Identify which cell holds the provided text, then report its (X, Y) central coordinate. 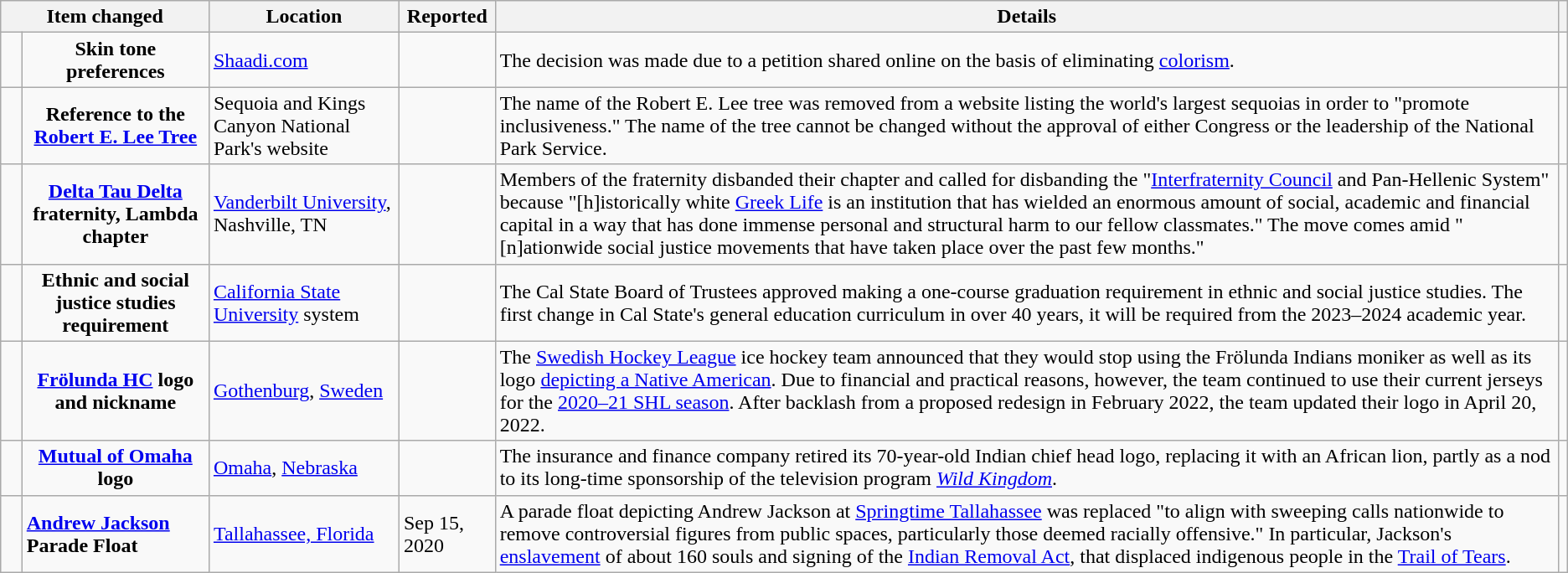
Reported (447, 17)
Skin tone preferences (116, 60)
Andrew Jackson Parade Float (116, 534)
Mutual of Omaha logo (116, 467)
Omaha, Nebraska (303, 467)
Sequoia and Kings Canyon National Park's website (303, 126)
Details (1027, 17)
Frölunda HC logo and nickname (116, 390)
Ethnic and social justice studies requirement (116, 302)
Sep 15, 2020 (447, 534)
Item changed (106, 17)
The decision was made due to a petition shared online on the basis of eliminating colorism. (1027, 60)
Gothenburg, Sweden (303, 390)
Location (303, 17)
Vanderbilt University, Nashville, TN (303, 214)
Shaadi.com (303, 60)
Tallahassee, Florida (303, 534)
Delta Tau Delta fraternity, Lambda chapter (116, 214)
Reference to the Robert E. Lee Tree (116, 126)
California State University system (303, 302)
